Locate the cell with the specified text and output its (x, y) center coordinate. 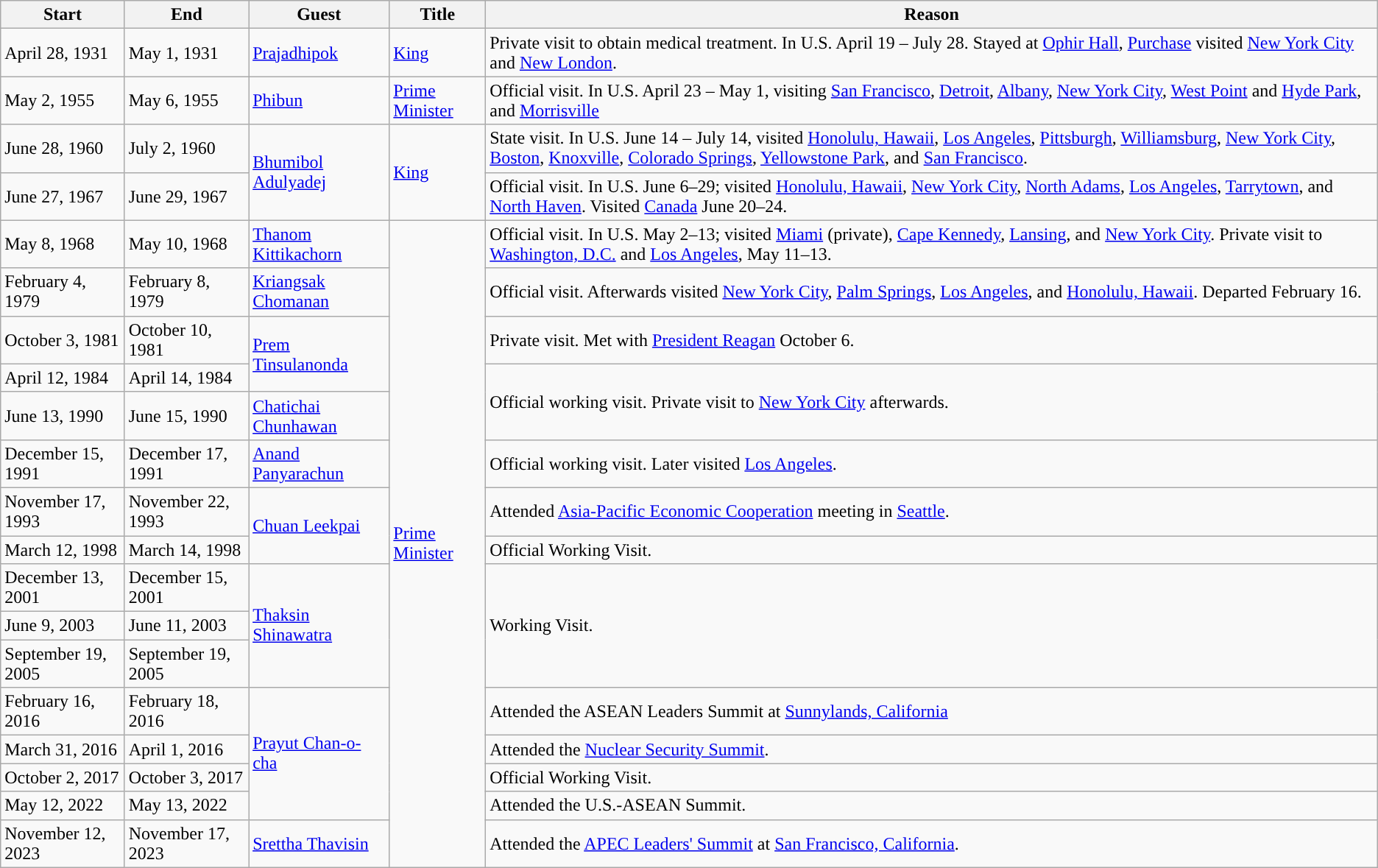
October 3, 2017 (186, 777)
April 12, 1984 (63, 378)
Kriangsak Chomanan (319, 292)
June 29, 1967 (186, 196)
Srettha Thavisin (319, 844)
End (186, 15)
October 10, 1981 (186, 340)
Prem Tinsulanonda (319, 353)
May 12, 2022 (63, 805)
December 13, 2001 (63, 588)
May 2, 1955 (63, 100)
December 15, 1991 (63, 464)
Start (63, 15)
March 12, 1998 (63, 550)
June 27, 1967 (63, 196)
June 15, 1990 (186, 415)
Prajadhipok (319, 53)
Attended the Nuclear Security Summit. (932, 749)
October 3, 1981 (63, 340)
June 11, 2003 (186, 626)
May 13, 2022 (186, 805)
July 2, 1960 (186, 149)
June 13, 1990 (63, 415)
Anand Panyarachun (319, 464)
May 10, 1968 (186, 244)
October 2, 2017 (63, 777)
June 28, 1960 (63, 149)
February 8, 1979 (186, 292)
December 17, 1991 (186, 464)
Reason (932, 15)
Official visit. Afterwards visited New York City, Palm Springs, Los Angeles, and Honolulu, Hawaii. Departed February 16. (932, 292)
April 14, 1984 (186, 378)
Attended the U.S.-ASEAN Summit. (932, 805)
Official working visit. Private visit to New York City afterwards. (932, 402)
April 28, 1931 (63, 53)
Official working visit. Later visited Los Angeles. (932, 464)
Attended the APEC Leaders' Summit at San Francisco, California. (932, 844)
Title (437, 15)
May 8, 1968 (63, 244)
Thanom Kittikachorn (319, 244)
March 14, 1998 (186, 550)
Chatichai Chunhawan (319, 415)
November 17, 2023 (186, 844)
Guest (319, 15)
Phibun (319, 100)
June 9, 2003 (63, 626)
February 4, 1979 (63, 292)
November 22, 1993 (186, 511)
Private visit to obtain medical treatment. In U.S. April 19 – July 28. Stayed at Ophir Hall, Purchase visited New York City and New London. (932, 53)
May 6, 1955 (186, 100)
April 1, 2016 (186, 749)
November 17, 1993 (63, 511)
Working Visit. (932, 626)
Bhumibol Adulyadej (319, 172)
Private visit. Met with President Reagan October 6. (932, 340)
March 31, 2016 (63, 749)
February 16, 2016 (63, 711)
December 15, 2001 (186, 588)
Chuan Leekpai (319, 526)
February 18, 2016 (186, 711)
Attended the ASEAN Leaders Summit at Sunnylands, California (932, 711)
Thaksin Shinawatra (319, 626)
Attended Asia-Pacific Economic Cooperation meeting in Seattle. (932, 511)
May 1, 1931 (186, 53)
November 12, 2023 (63, 844)
Official visit. In U.S. April 23 – May 1, visiting San Francisco, Detroit, Albany, New York City, West Point and Hyde Park, and Morrisville (932, 100)
Prayut Chan-o-cha (319, 754)
